Scan for the cell matching the given text and deliver its (x, y) coordinate at center. 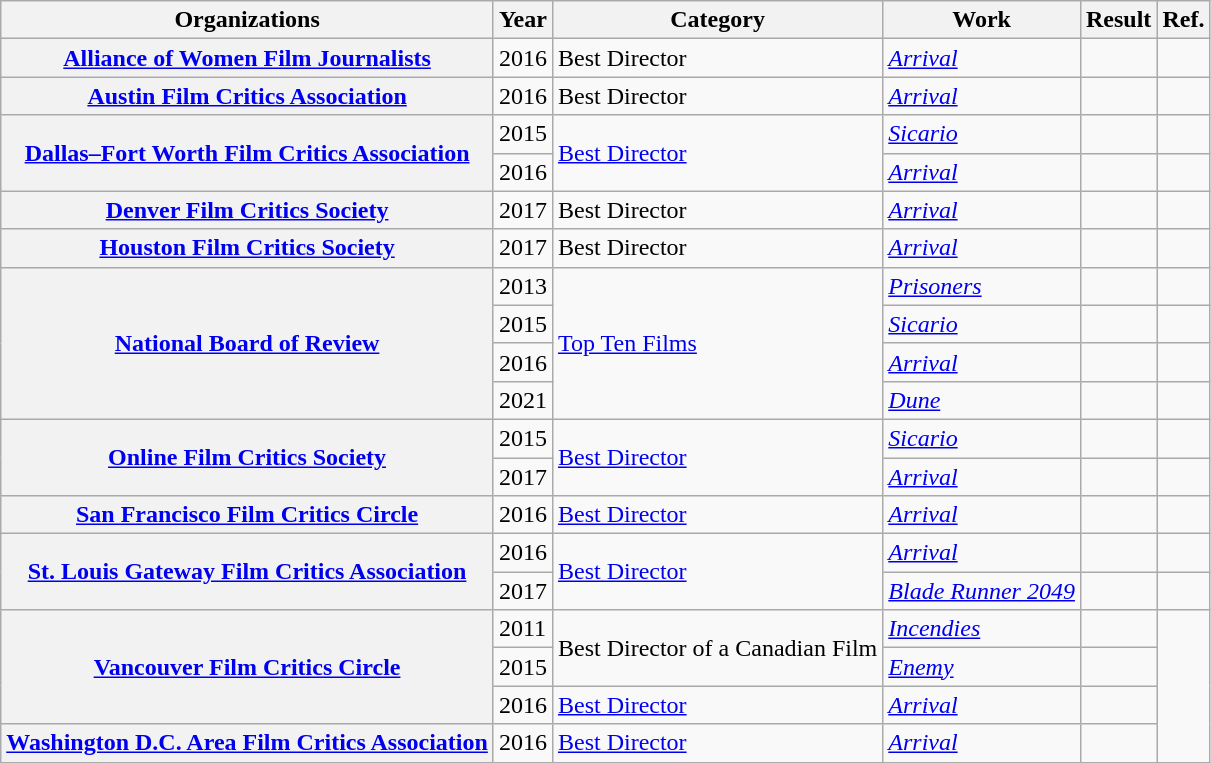
San Francisco Film Critics Circle (248, 515)
2021 (522, 400)
Dune (982, 400)
Enemy (982, 667)
Online Film Critics Society (248, 457)
Organizations (248, 20)
Denver Film Critics Society (248, 210)
Vancouver Film Critics Circle (248, 667)
Best Director of a Canadian Film (717, 648)
Work (982, 20)
Incendies (982, 629)
National Board of Review (248, 343)
Category (717, 20)
2013 (522, 286)
Alliance of Women Film Journalists (248, 58)
Top Ten Films (717, 343)
Washington D.C. Area Film Critics Association (248, 743)
Dallas–Fort Worth Film Critics Association (248, 153)
Austin Film Critics Association (248, 96)
2011 (522, 629)
Blade Runner 2049 (982, 591)
Result (1118, 20)
Prisoners (982, 286)
Year (522, 20)
Houston Film Critics Society (248, 248)
St. Louis Gateway Film Critics Association (248, 572)
Ref. (1184, 20)
